Determine the [x, y] coordinate at the center of the cell enclosing the given text.  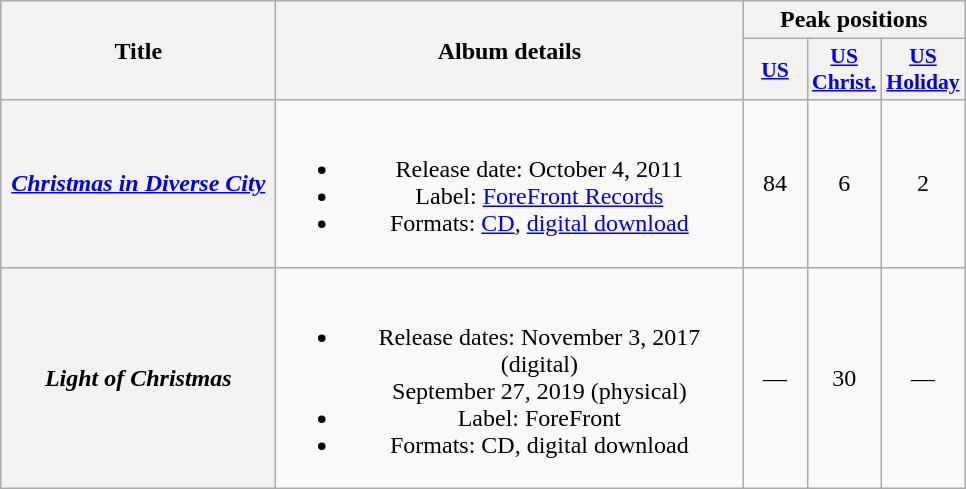
6 [844, 184]
Christmas in Diverse City [138, 184]
84 [775, 184]
US Christ. [844, 70]
Release dates: November 3, 2017 (digital)September 27, 2019 (physical)Label: ForeFrontFormats: CD, digital download [510, 378]
US [775, 70]
2 [922, 184]
Peak positions [854, 20]
Album details [510, 50]
Title [138, 50]
Release date: October 4, 2011Label: ForeFront RecordsFormats: CD, digital download [510, 184]
30 [844, 378]
Light of Christmas [138, 378]
US Holiday [922, 70]
